Capture the cell that displays the provided text and extract its [x, y] central coordinate. 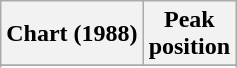
Chart (1988) [72, 34]
Peakposition [189, 34]
